Scan for the cell matching the given text and deliver its (x, y) coordinate at center. 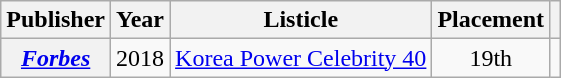
Placement (491, 20)
Listicle (301, 20)
19th (491, 58)
Publisher (56, 20)
Korea Power Celebrity 40 (301, 58)
Forbes (56, 58)
2018 (140, 58)
Year (140, 20)
